Return the (x, y) coordinate for the center point of the cell that contains the specified text.  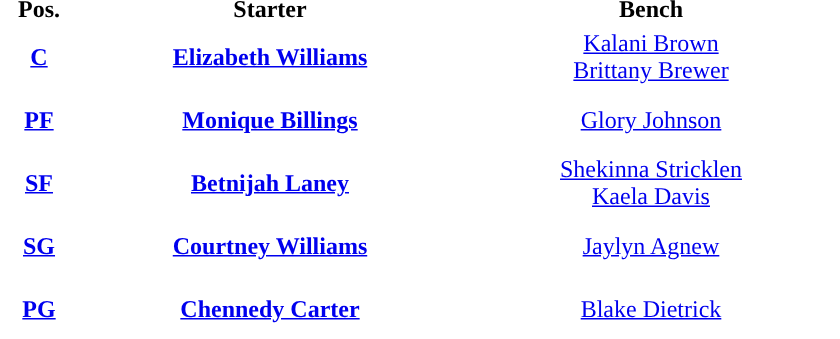
PF (39, 120)
Courtney Williams (270, 246)
Betnijah Laney (270, 183)
Chennedy Carter (270, 309)
SG (39, 246)
Elizabeth Williams (270, 57)
Monique Billings (270, 120)
Jaylyn Agnew (651, 246)
PG (39, 309)
SF (39, 183)
Blake Dietrick (651, 309)
Glory Johnson (651, 120)
Kalani BrownBrittany Brewer (651, 57)
Shekinna StricklenKaela Davis (651, 183)
C (39, 57)
